Return (X, Y) of the center of cell containing provided text 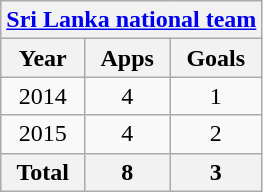
2 (216, 134)
1 (216, 96)
2015 (43, 134)
3 (216, 172)
Total (43, 172)
Apps (128, 58)
2014 (43, 96)
Goals (216, 58)
8 (128, 172)
Sri Lanka national team (132, 20)
Year (43, 58)
